Output the (x, y) coordinate of the center of the cell containing the given text.  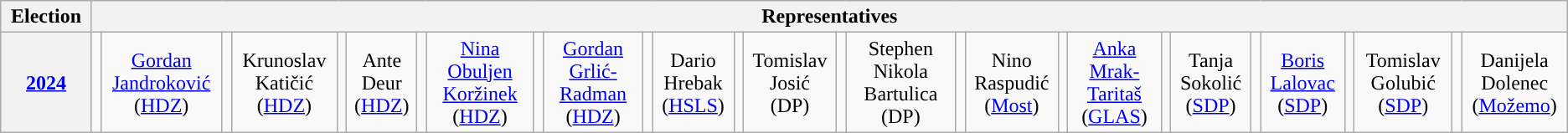
Boris Lalovac(SDP) (1302, 82)
Gordan Grlić-Radman(HDZ) (593, 82)
Nina Obuljen Koržinek(HDZ) (481, 82)
Election (47, 17)
Dario Hrebak(HSLS) (694, 82)
Stephen Nikola Bartulica(DP) (901, 82)
Nino Raspudić(Most) (1012, 82)
Tanja Sokolić(SDP) (1211, 82)
Tomislav Golubić(SDP) (1404, 82)
Representatives (829, 17)
Gordan Jandroković(HDZ) (161, 82)
Ante Deur(HDZ) (382, 82)
Anka Mrak-Taritaš(GLAS) (1114, 82)
2024 (47, 82)
Danijela Dolenec(Možemo) (1514, 82)
Krunoslav Katičić(HDZ) (285, 82)
Tomislav Josić(DP) (789, 82)
